Return [X, Y] of the center of cell containing provided text 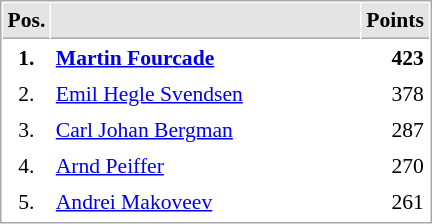
5. [26, 201]
423 [396, 57]
261 [396, 201]
Martin Fourcade [206, 57]
Arnd Peiffer [206, 165]
Andrei Makoveev [206, 201]
Emil Hegle Svendsen [206, 93]
378 [396, 93]
Carl Johan Bergman [206, 129]
287 [396, 129]
1. [26, 57]
Points [396, 21]
4. [26, 165]
270 [396, 165]
2. [26, 93]
3. [26, 129]
Pos. [26, 21]
